Determine the (X, Y) coordinate at the center of the cell enclosing the given text.  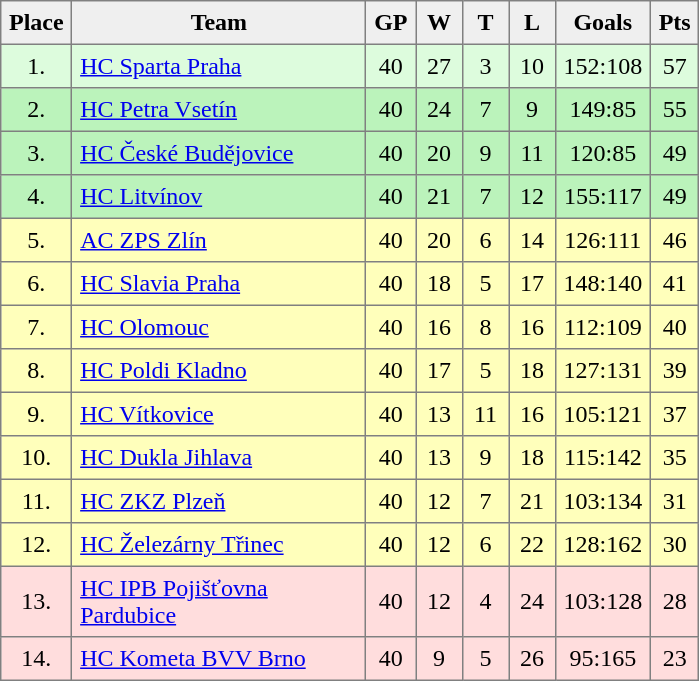
12. (36, 545)
13. (36, 601)
103:134 (602, 501)
95:165 (602, 659)
22 (532, 545)
37 (674, 414)
HC Poldi Kladno (219, 371)
Pts (674, 23)
55 (674, 110)
128:162 (602, 545)
9. (36, 414)
GP (391, 23)
HC Vítkovice (219, 414)
103:128 (602, 601)
11. (36, 501)
112:109 (602, 327)
HC Kometa BVV Brno (219, 659)
Place (36, 23)
46 (674, 240)
2. (36, 110)
HC Petra Vsetín (219, 110)
HC IPB Pojišťovna Pardubice (219, 601)
31 (674, 501)
4. (36, 197)
23 (674, 659)
Goals (602, 23)
5. (36, 240)
8. (36, 371)
148:140 (602, 284)
27 (439, 66)
HC Dukla Jihlava (219, 458)
HC Slavia Praha (219, 284)
HC ZKZ Plzeň (219, 501)
149:85 (602, 110)
L (532, 23)
39 (674, 371)
HC Litvínov (219, 197)
10. (36, 458)
1. (36, 66)
152:108 (602, 66)
120:85 (602, 153)
57 (674, 66)
7. (36, 327)
HC České Budějovice (219, 153)
3. (36, 153)
14 (532, 240)
30 (674, 545)
4 (485, 601)
HC Železárny Třinec (219, 545)
155:117 (602, 197)
Team (219, 23)
W (439, 23)
HC Sparta Praha (219, 66)
T (485, 23)
115:142 (602, 458)
10 (532, 66)
14. (36, 659)
127:131 (602, 371)
105:121 (602, 414)
41 (674, 284)
28 (674, 601)
HC Olomouc (219, 327)
26 (532, 659)
3 (485, 66)
35 (674, 458)
126:111 (602, 240)
AC ZPS Zlín (219, 240)
6. (36, 284)
8 (485, 327)
